Extract the (x, y) coordinate from the center of the cell holding the provided text.  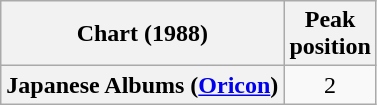
Chart (1988) (142, 34)
Japanese Albums (Oricon) (142, 85)
2 (330, 85)
Peak position (330, 34)
